Return (X, Y) of the center of cell containing provided text 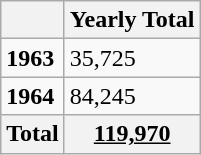
119,970 (132, 134)
Total (33, 134)
1964 (33, 96)
1963 (33, 58)
Yearly Total (132, 20)
35,725 (132, 58)
84,245 (132, 96)
